Locate the cell with the specified text and output its (X, Y) center coordinate. 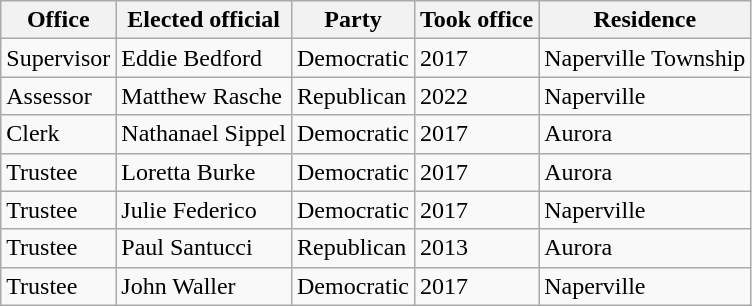
Party (352, 20)
2013 (476, 248)
2022 (476, 96)
Residence (645, 20)
Paul Santucci (204, 248)
Naperville Township (645, 58)
Nathanael Sippel (204, 134)
Supervisor (58, 58)
Elected official (204, 20)
Took office (476, 20)
Office (58, 20)
Matthew Rasche (204, 96)
Loretta Burke (204, 172)
Assessor (58, 96)
Julie Federico (204, 210)
Clerk (58, 134)
John Waller (204, 286)
Eddie Bedford (204, 58)
